Extract the (X, Y) coordinate from the center of the cell holding the provided text.  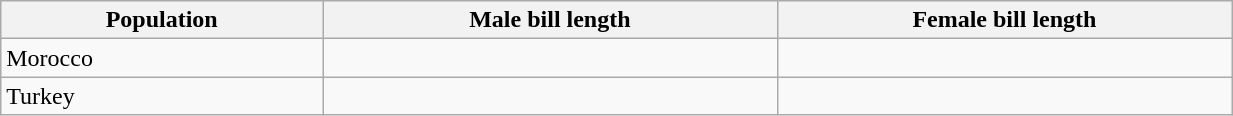
Female bill length (1004, 20)
Morocco (162, 58)
Population (162, 20)
Turkey (162, 96)
Male bill length (550, 20)
